Extract the [X, Y] coordinate from the center of the cell holding the provided text.  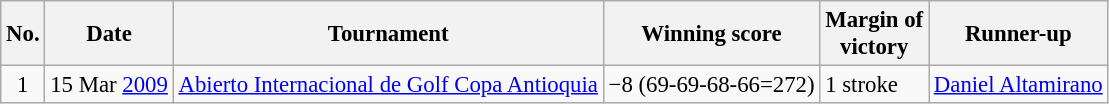
Runner-up [1019, 34]
1 stroke [874, 85]
Abierto Internacional de Golf Copa Antioquia [388, 85]
Date [109, 34]
15 Mar 2009 [109, 85]
Tournament [388, 34]
Winning score [712, 34]
1 [23, 85]
No. [23, 34]
Daniel Altamirano [1019, 85]
Margin ofvictory [874, 34]
−8 (69-69-68-66=272) [712, 85]
